Scan for the cell matching the given text and deliver its (X, Y) coordinate at center. 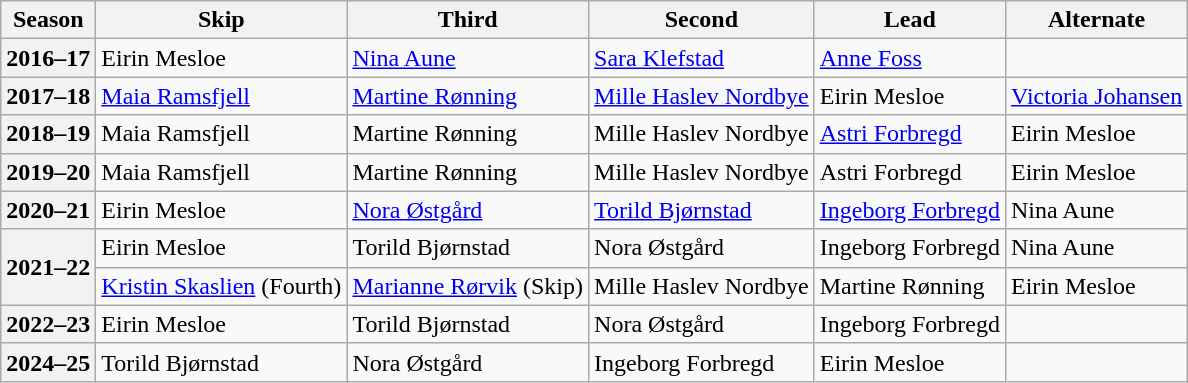
Lead (910, 20)
Victoria Johansen (1096, 96)
2019–20 (48, 172)
Third (468, 20)
2018–19 (48, 134)
2022–23 (48, 324)
Alternate (1096, 20)
2021–22 (48, 267)
2017–18 (48, 96)
Kristin Skaslien (Fourth) (222, 286)
Season (48, 20)
Anne Foss (910, 58)
2024–25 (48, 362)
Second (702, 20)
2016–17 (48, 58)
Marianne Rørvik (Skip) (468, 286)
Sara Klefstad (702, 58)
Skip (222, 20)
2020–21 (48, 210)
